Return [x, y] of the center of cell containing provided text 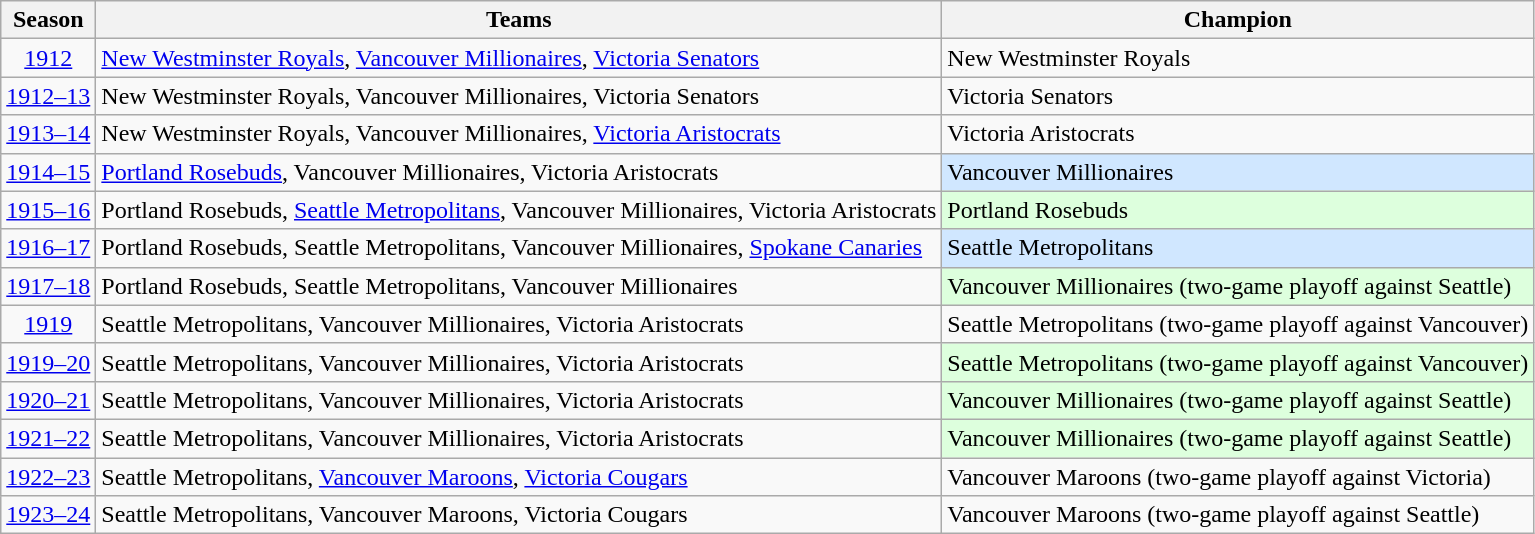
1912–13 [48, 96]
Vancouver Maroons (two-game playoff against Victoria) [1238, 477]
New Westminster Royals [1238, 58]
1919–20 [48, 362]
1920–21 [48, 400]
Portland Rosebuds, Seattle Metropolitans, Vancouver Millionaires, Victoria Aristocrats [519, 210]
1919 [48, 324]
Victoria Senators [1238, 96]
1912 [48, 58]
Portland Rosebuds, Seattle Metropolitans, Vancouver Millionaires, Spokane Canaries [519, 248]
1917–18 [48, 286]
1914–15 [48, 172]
1923–24 [48, 515]
Teams [519, 20]
Portland Rosebuds, Seattle Metropolitans, Vancouver Millionaires [519, 286]
Vancouver Maroons (two-game playoff against Seattle) [1238, 515]
Vancouver Millionaires [1238, 172]
1921–22 [48, 438]
1922–23 [48, 477]
New Westminster Royals, Vancouver Millionaires, Victoria Aristocrats [519, 134]
1916–17 [48, 248]
Season [48, 20]
Portland Rosebuds, Vancouver Millionaires, Victoria Aristocrats [519, 172]
Seattle Metropolitans [1238, 248]
Champion [1238, 20]
1915–16 [48, 210]
Victoria Aristocrats [1238, 134]
Portland Rosebuds [1238, 210]
1913–14 [48, 134]
